Determine the (X, Y) coordinate at the center of the cell enclosing the given text.  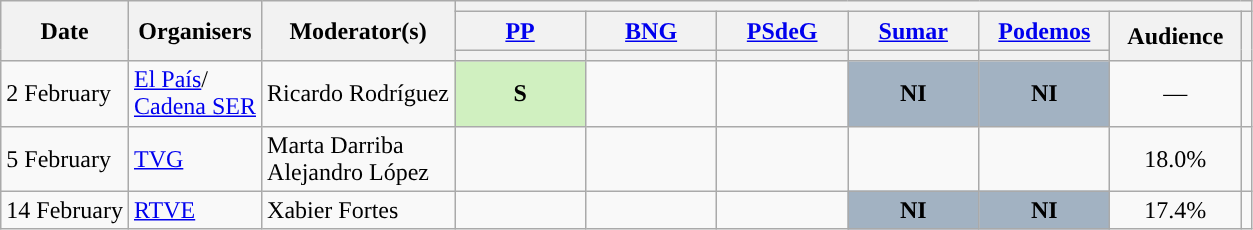
17.4% (1176, 210)
5 February (65, 158)
Ricardo Rodríguez (358, 94)
2 February (65, 94)
Sumar (914, 31)
Organisers (194, 31)
PSdeG (782, 31)
18.0% (1176, 158)
BNG (652, 31)
Marta DarribaAlejandro López (358, 158)
S (520, 94)
RTVE (194, 210)
14 February (65, 210)
— (1176, 94)
Moderator(s) (358, 31)
Date (65, 31)
Xabier Fortes (358, 210)
TVG (194, 158)
Audience (1176, 36)
PP (520, 31)
El País/Cadena SER (194, 94)
Podemos (1044, 31)
